Detect which cell encompasses the target text, then output its (X, Y) center coordinate. 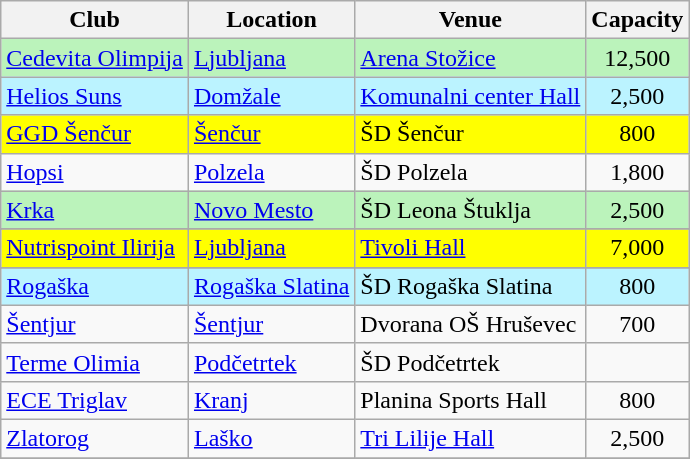
ECE Triglav (95, 400)
Nutrispoint Ilirija (95, 248)
Club (95, 20)
GGD Šenčur (95, 134)
Terme Olimia (95, 362)
ŠD Leona Štuklja (470, 210)
Laško (271, 438)
ŠD Podčetrtek (470, 362)
Capacity (638, 20)
Venue (470, 20)
Krka (95, 210)
Dvorana OŠ Hruševec (470, 324)
700 (638, 324)
Zlatorog (95, 438)
Helios Suns (95, 96)
ŠD Rogaška Slatina (470, 286)
Šenčur (271, 134)
Cedevita Olimpija (95, 58)
Location (271, 20)
ŠD Polzela (470, 172)
Komunalni center Hall (470, 96)
Rogaška (95, 286)
Novo Mesto (271, 210)
7,000 (638, 248)
ŠD Šenčur (470, 134)
12,500 (638, 58)
Polzela (271, 172)
Tri Lilije Hall (470, 438)
Tivoli Hall (470, 248)
Hopsi (95, 172)
Kranj (271, 400)
Podčetrtek (271, 362)
Arena Stožice (470, 58)
Planina Sports Hall (470, 400)
Rogaška Slatina (271, 286)
1,800 (638, 172)
Domžale (271, 96)
